For the text-containing cell, return its midpoint in [X, Y] coordinate format. 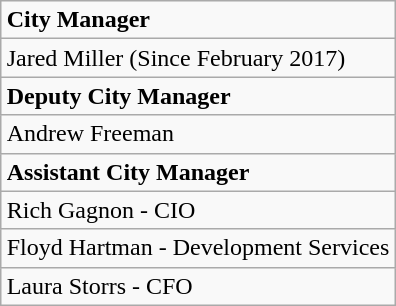
Andrew Freeman [198, 134]
Laura Storrs - CFO [198, 286]
Assistant City Manager [198, 172]
Floyd Hartman - Development Services [198, 248]
City Manager [198, 20]
Deputy City Manager [198, 96]
Rich Gagnon - CIO [198, 210]
Jared Miller (Since February 2017) [198, 58]
